Detect which cell encompasses the target text, then output its [x, y] center coordinate. 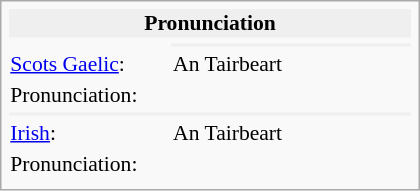
Irish: [89, 132]
Scots Gaelic: [89, 63]
Pronunciation [210, 23]
